Scan for the cell matching the given text and deliver its (X, Y) coordinate at center. 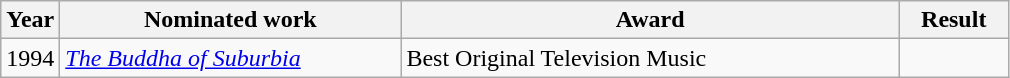
Result (954, 20)
Year (30, 20)
1994 (30, 58)
Award (650, 20)
Best Original Television Music (650, 58)
The Buddha of Suburbia (230, 58)
Nominated work (230, 20)
